Extract the [x, y] coordinate from the center of the cell holding the provided text.  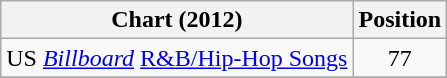
Position [400, 20]
77 [400, 58]
US Billboard R&B/Hip-Hop Songs [177, 58]
Chart (2012) [177, 20]
